Pinpoint the cell where the given text exists, returning its (x, y) midpoint coordinate. 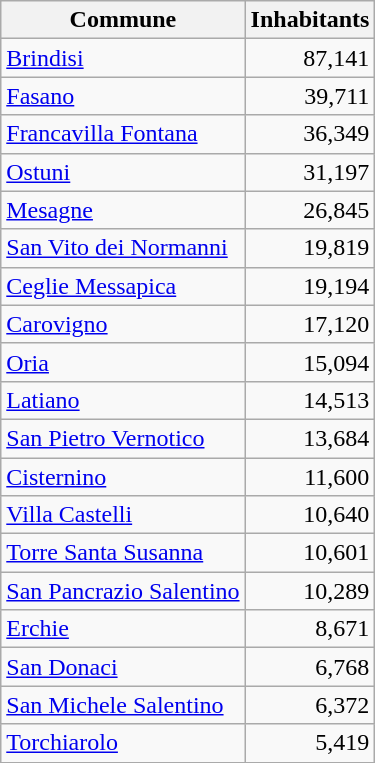
11,600 (310, 477)
Torchiarolo (123, 743)
Erchie (123, 629)
Commune (123, 20)
Fasano (123, 96)
36,349 (310, 134)
8,671 (310, 629)
San Michele Salentino (123, 705)
19,819 (310, 248)
Mesagne (123, 210)
Carovigno (123, 324)
10,601 (310, 553)
Latiano (123, 400)
87,141 (310, 58)
San Pietro Vernotico (123, 438)
5,419 (310, 743)
10,289 (310, 591)
Villa Castelli (123, 515)
31,197 (310, 172)
San Donaci (123, 667)
17,120 (310, 324)
Inhabitants (310, 20)
26,845 (310, 210)
Torre Santa Susanna (123, 553)
10,640 (310, 515)
6,372 (310, 705)
13,684 (310, 438)
Oria (123, 362)
San Vito dei Normanni (123, 248)
15,094 (310, 362)
Brindisi (123, 58)
39,711 (310, 96)
Cisternino (123, 477)
14,513 (310, 400)
Ostuni (123, 172)
6,768 (310, 667)
19,194 (310, 286)
San Pancrazio Salentino (123, 591)
Ceglie Messapica (123, 286)
Francavilla Fontana (123, 134)
